Detect which cell encompasses the target text, then output its [x, y] center coordinate. 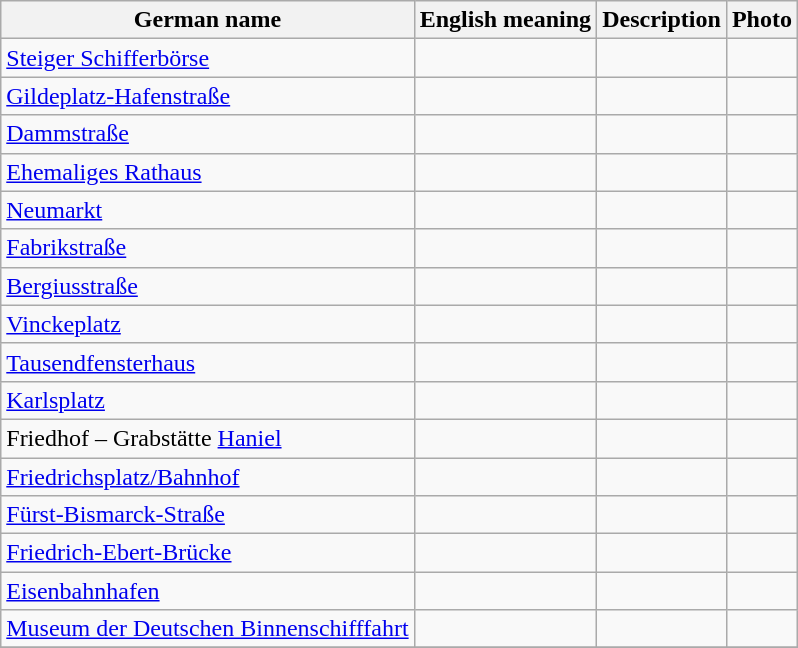
Photo [762, 20]
Eisenbahnhafen [208, 591]
Museum der Deutschen Binnenschifffahrt [208, 629]
German name [208, 20]
Description [662, 20]
Fabrikstraße [208, 248]
Steiger Schifferbörse [208, 58]
Karlsplatz [208, 400]
Ehemaliges Rathaus [208, 172]
Dammstraße [208, 134]
Friedrich-Ebert-Brücke [208, 553]
Tausendfensterhaus [208, 362]
Vinckeplatz [208, 324]
Neumarkt [208, 210]
Friedhof – Grabstätte Haniel [208, 438]
Bergiusstraße [208, 286]
English meaning [505, 20]
Gildeplatz-Hafenstraße [208, 96]
Fürst-Bismarck-Straße [208, 515]
Friedrichsplatz/Bahnhof [208, 477]
